Detect which cell encompasses the target text, then output its (X, Y) center coordinate. 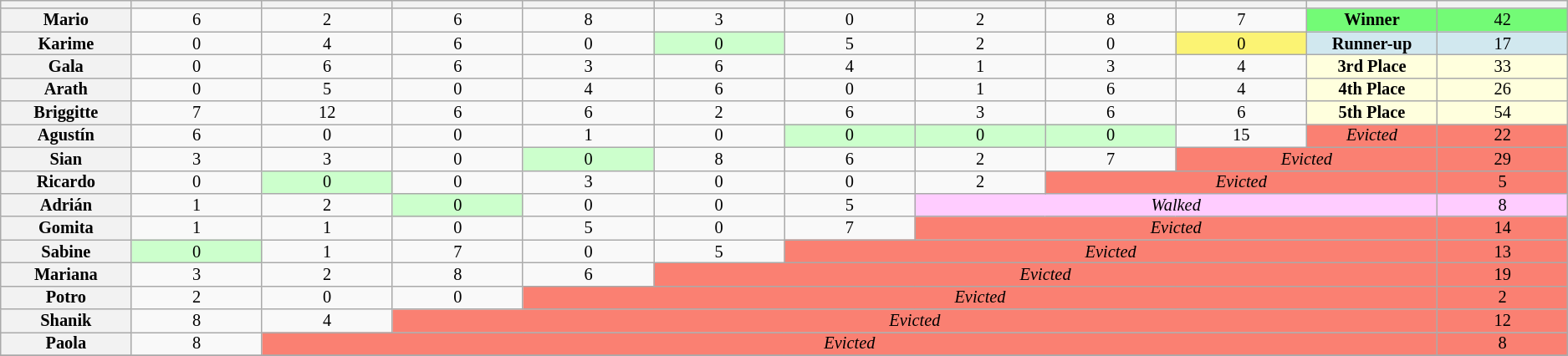
Mario (66, 20)
Mariana (66, 274)
29 (1503, 159)
Winner (1371, 20)
Adrián (66, 205)
42 (1503, 20)
Walked (1176, 205)
Karime (66, 43)
3rd Place (1371, 66)
4th Place (1371, 89)
Potro (66, 298)
Paola (66, 343)
Briggitte (66, 113)
Gala (66, 66)
Sian (66, 159)
17 (1503, 43)
Shanik (66, 321)
54 (1503, 113)
22 (1503, 135)
33 (1503, 66)
15 (1241, 135)
Runner-up (1371, 43)
13 (1503, 252)
Agustín (66, 135)
5th Place (1371, 113)
19 (1503, 274)
14 (1503, 228)
Ricardo (66, 182)
Sabine (66, 252)
26 (1503, 89)
Gomita (66, 228)
Arath (66, 89)
